Scan for the cell matching the given text and deliver its [X, Y] coordinate at center. 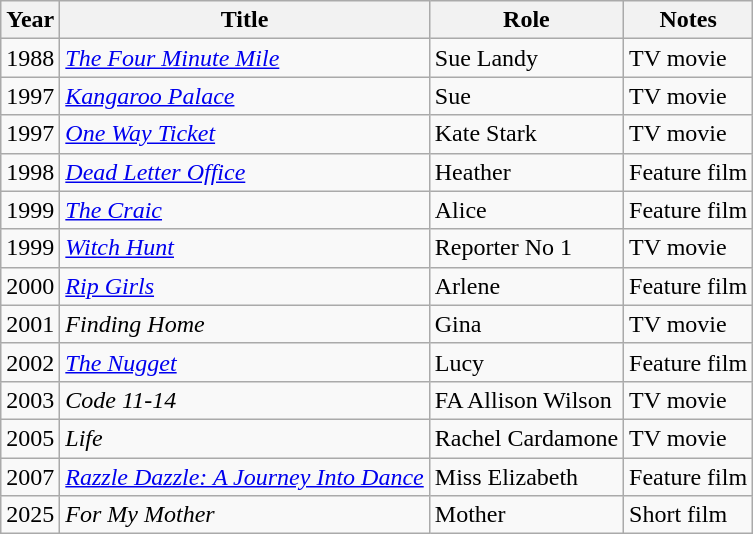
Lucy [526, 362]
The Craic [244, 210]
Role [526, 20]
2000 [30, 286]
2002 [30, 362]
Rachel Cardamone [526, 438]
2001 [30, 324]
Title [244, 20]
2007 [30, 477]
Kate Stark [526, 134]
2025 [30, 515]
Finding Home [244, 324]
Dead Letter Office [244, 172]
2003 [30, 400]
The Nugget [244, 362]
1988 [30, 58]
Short film [688, 515]
One Way Ticket [244, 134]
Sue [526, 96]
Year [30, 20]
Notes [688, 20]
Life [244, 438]
Sue Landy [526, 58]
Gina [526, 324]
Arlene [526, 286]
Kangaroo Palace [244, 96]
Mother [526, 515]
For My Mother [244, 515]
The Four Minute Mile [244, 58]
Razzle Dazzle: A Journey Into Dance [244, 477]
Miss Elizabeth [526, 477]
FA Allison Wilson [526, 400]
Heather [526, 172]
Rip Girls [244, 286]
Alice [526, 210]
1998 [30, 172]
Witch Hunt [244, 248]
Reporter No 1 [526, 248]
Code 11-14 [244, 400]
2005 [30, 438]
